Find where the given text appears and provide that cell's center as (x, y) coordinate. 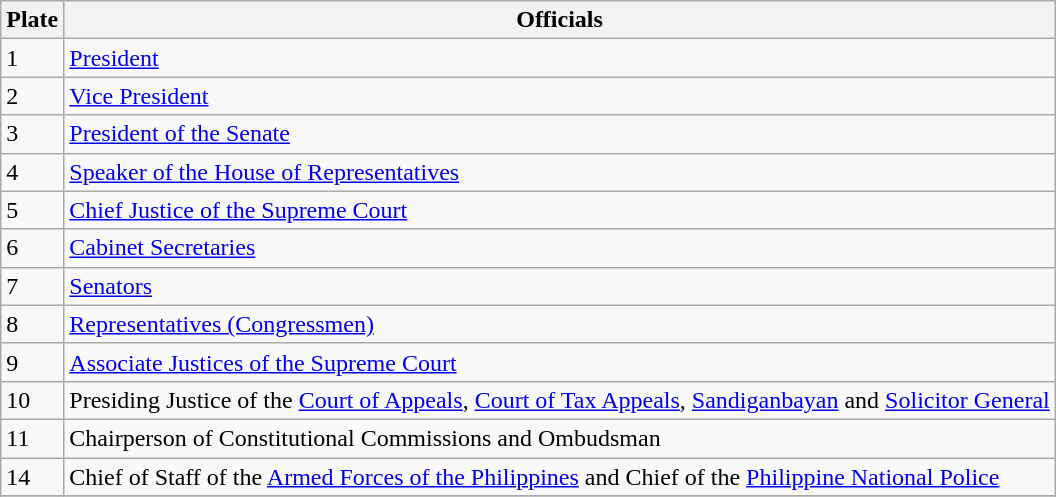
Representatives (Congressmen) (560, 324)
8 (32, 324)
Speaker of the House of Representatives (560, 172)
4 (32, 172)
5 (32, 210)
Senators (560, 286)
Chairperson of Constitutional Commissions and Ombudsman (560, 438)
Presiding Justice of the Court of Appeals, Court of Tax Appeals, Sandiganbayan and Solicitor General (560, 400)
1 (32, 58)
9 (32, 362)
President of the Senate (560, 134)
10 (32, 400)
Plate (32, 20)
Chief Justice of the Supreme Court (560, 210)
14 (32, 477)
6 (32, 248)
7 (32, 286)
11 (32, 438)
President (560, 58)
Officials (560, 20)
Associate Justices of the Supreme Court (560, 362)
Chief of Staff of the Armed Forces of the Philippines and Chief of the Philippine National Police (560, 477)
2 (32, 96)
3 (32, 134)
Vice President (560, 96)
Cabinet Secretaries (560, 248)
